Output the (X, Y) coordinate of the center of the cell containing the given text.  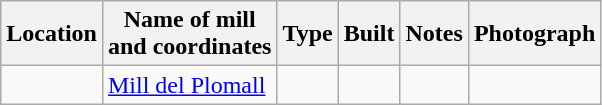
Photograph (534, 34)
Type (308, 34)
Mill del Plomall (189, 85)
Notes (434, 34)
Built (369, 34)
Name of milland coordinates (189, 34)
Location (52, 34)
